Extract the (x, y) coordinate from the center of the cell holding the provided text.  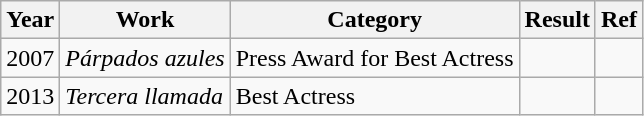
Ref (618, 20)
Tercera llamada (145, 96)
2013 (30, 96)
Best Actress (374, 96)
Párpados azules (145, 58)
Category (374, 20)
Result (557, 20)
Press Award for Best Actress (374, 58)
2007 (30, 58)
Work (145, 20)
Year (30, 20)
